Provide the (x, y) coordinate of the cell's center where the given text is located.  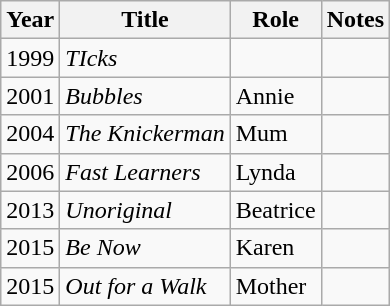
2004 (30, 134)
The Knickerman (145, 134)
Mum (276, 134)
Bubbles (145, 96)
1999 (30, 58)
Beatrice (276, 210)
Annie (276, 96)
2006 (30, 172)
Title (145, 20)
Unoriginal (145, 210)
Notes (355, 20)
Fast Learners (145, 172)
Year (30, 20)
TIcks (145, 58)
Karen (276, 248)
2001 (30, 96)
Mother (276, 286)
Be Now (145, 248)
Out for a Walk (145, 286)
Lynda (276, 172)
Role (276, 20)
2013 (30, 210)
